Locate the cell with the specified text and output its [x, y] center coordinate. 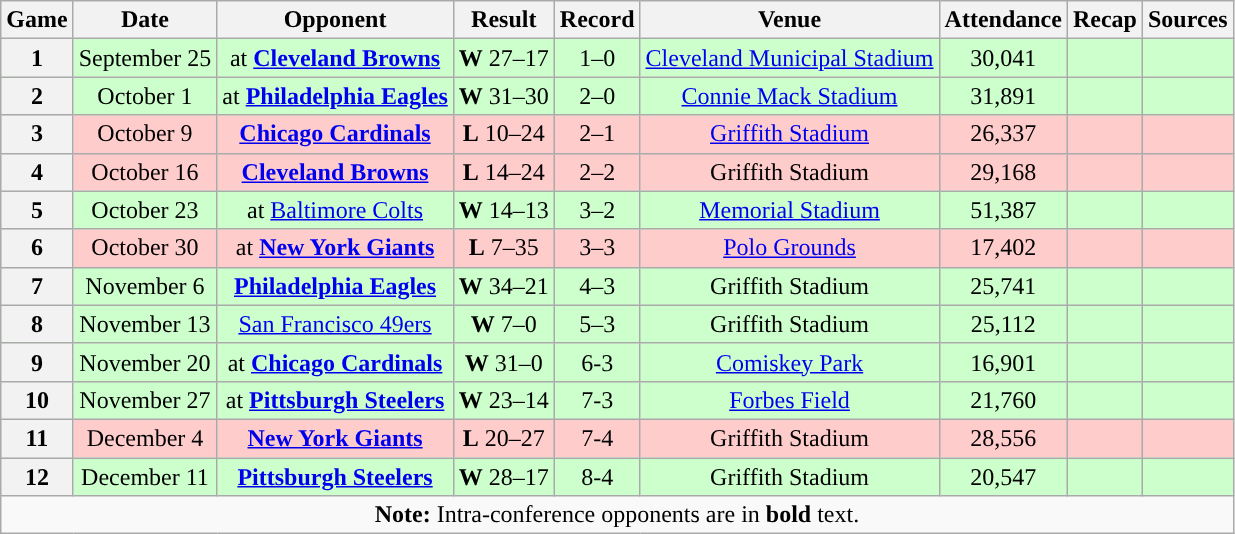
2–1 [597, 134]
W 7–0 [504, 324]
Attendance [1003, 20]
7-4 [597, 438]
Game [37, 20]
December 11 [145, 477]
Cleveland Browns [335, 172]
Chicago Cardinals [335, 134]
W 31–0 [504, 362]
11 [37, 438]
San Francisco 49ers [335, 324]
New York Giants [335, 438]
9 [37, 362]
Forbes Field [790, 400]
3–2 [597, 210]
W 23–14 [504, 400]
October 23 [145, 210]
W 27–17 [504, 58]
Record [597, 20]
at Chicago Cardinals [335, 362]
W 14–13 [504, 210]
25,741 [1003, 286]
Venue [790, 20]
November 13 [145, 324]
November 6 [145, 286]
Memorial Stadium [790, 210]
October 16 [145, 172]
8-4 [597, 477]
W 31–30 [504, 96]
October 30 [145, 248]
51,387 [1003, 210]
L 10–24 [504, 134]
Date [145, 20]
November 20 [145, 362]
29,168 [1003, 172]
L 7–35 [504, 248]
8 [37, 324]
2 [37, 96]
at Baltimore Colts [335, 210]
20,547 [1003, 477]
7-3 [597, 400]
December 4 [145, 438]
4 [37, 172]
3 [37, 134]
at Cleveland Browns [335, 58]
Pittsburgh Steelers [335, 477]
at Philadelphia Eagles [335, 96]
17,402 [1003, 248]
31,891 [1003, 96]
Sources [1188, 20]
2–0 [597, 96]
at New York Giants [335, 248]
Philadelphia Eagles [335, 286]
W 34–21 [504, 286]
10 [37, 400]
Opponent [335, 20]
L 14–24 [504, 172]
September 25 [145, 58]
28,556 [1003, 438]
October 9 [145, 134]
25,112 [1003, 324]
30,041 [1003, 58]
6-3 [597, 362]
at Pittsburgh Steelers [335, 400]
4–3 [597, 286]
7 [37, 286]
Result [504, 20]
6 [37, 248]
2–2 [597, 172]
L 20–27 [504, 438]
3–3 [597, 248]
Recap [1104, 20]
5 [37, 210]
12 [37, 477]
Connie Mack Stadium [790, 96]
November 27 [145, 400]
16,901 [1003, 362]
Cleveland Municipal Stadium [790, 58]
October 1 [145, 96]
21,760 [1003, 400]
Note: Intra-conference opponents are in bold text. [617, 515]
1 [37, 58]
Comiskey Park [790, 362]
26,337 [1003, 134]
Polo Grounds [790, 248]
1–0 [597, 58]
W 28–17 [504, 477]
5–3 [597, 324]
